Capture the cell that displays the provided text and extract its (X, Y) central coordinate. 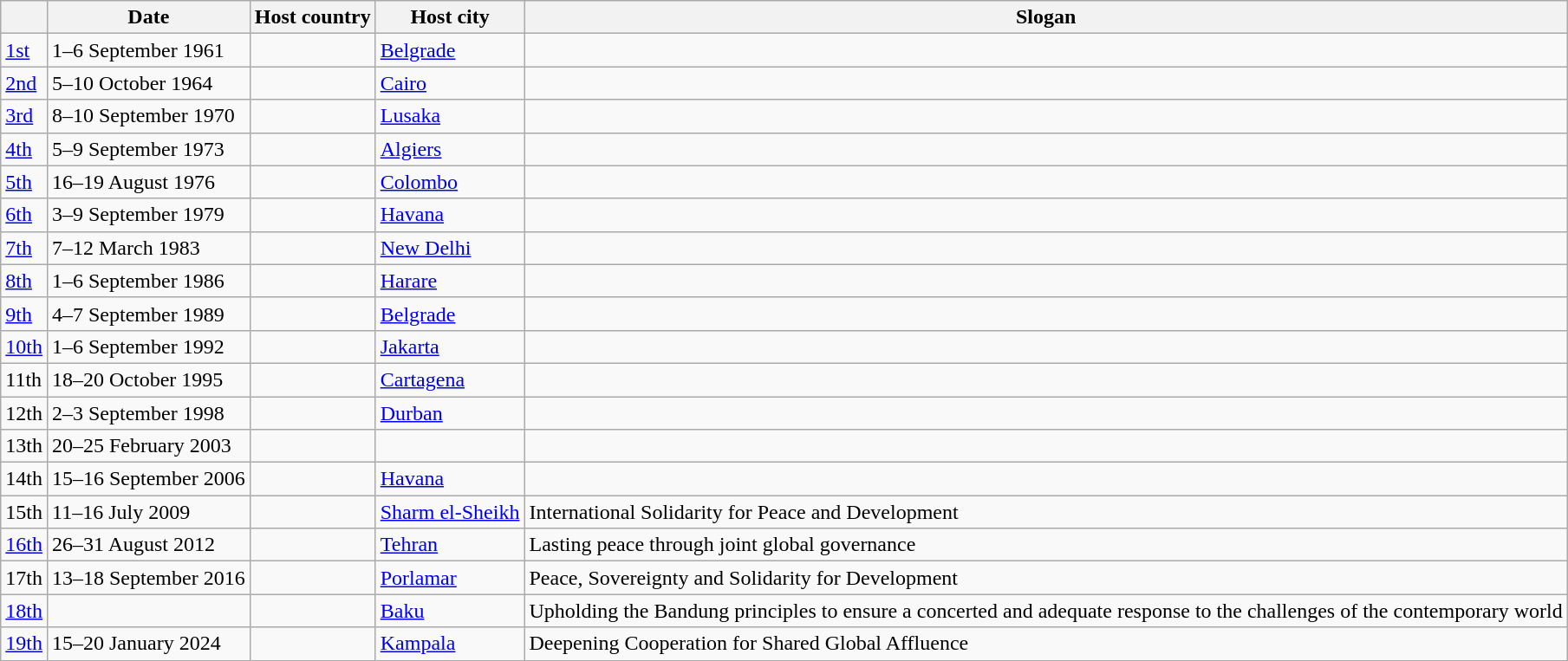
Peace, Sovereignty and Solidarity for Development (1045, 578)
13th (24, 446)
1–6 September 1986 (148, 281)
4–7 September 1989 (148, 314)
Lusaka (450, 116)
Host country (312, 17)
7th (24, 248)
Cairo (450, 83)
1–6 September 1992 (148, 347)
20–25 February 2003 (148, 446)
11–16 July 2009 (148, 512)
17th (24, 578)
Tehran (450, 545)
5–10 October 1964 (148, 83)
19th (24, 644)
Lasting peace through joint global governance (1045, 545)
1st (24, 50)
Cartagena (450, 379)
7–12 March 1983 (148, 248)
Sharm el-Sheikh (450, 512)
Deepening Cooperation for Shared Global Affluence (1045, 644)
Jakarta (450, 347)
11th (24, 379)
Algiers (450, 149)
18th (24, 611)
Host city (450, 17)
Durban (450, 413)
Harare (450, 281)
4th (24, 149)
3–9 September 1979 (148, 215)
16–19 August 1976 (148, 182)
26–31 August 2012 (148, 545)
Baku (450, 611)
Porlamar (450, 578)
Date (148, 17)
3rd (24, 116)
8–10 September 1970 (148, 116)
15–16 September 2006 (148, 479)
6th (24, 215)
2nd (24, 83)
18–20 October 1995 (148, 379)
Slogan (1045, 17)
New Delhi (450, 248)
5th (24, 182)
16th (24, 545)
9th (24, 314)
5–9 September 1973 (148, 149)
15th (24, 512)
International Solidarity for Peace and Development (1045, 512)
Colombo (450, 182)
15–20 January 2024 (148, 644)
13–18 September 2016 (148, 578)
Upholding the Bandung principles to ensure a concerted and adequate response to the challenges of the contemporary world (1045, 611)
10th (24, 347)
2–3 September 1998 (148, 413)
Kampala (450, 644)
14th (24, 479)
1–6 September 1961 (148, 50)
8th (24, 281)
12th (24, 413)
